Return the [x, y] coordinate for the center point of the cell that contains the specified text.  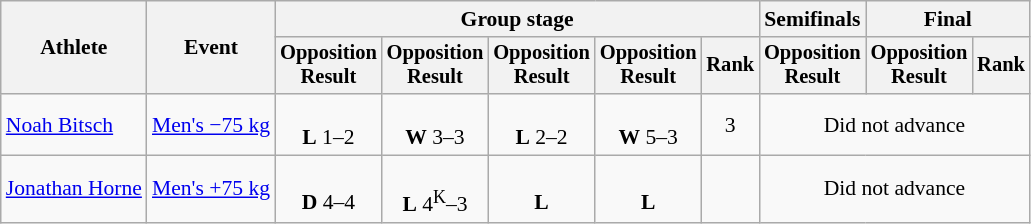
Group stage [517, 19]
Jonathan Horne [74, 190]
Men's −75 kg [211, 124]
3 [730, 124]
Noah Bitsch [74, 124]
Athlete [74, 48]
D 4–4 [328, 190]
W 5–3 [648, 124]
L 2–2 [542, 124]
Final [948, 19]
Semifinals [812, 19]
Event [211, 48]
L 4K–3 [436, 190]
L 1–2 [328, 124]
W 3–3 [436, 124]
Men's +75 kg [211, 190]
